Provide the [x, y] coordinate of the cell's center where the given text is located.  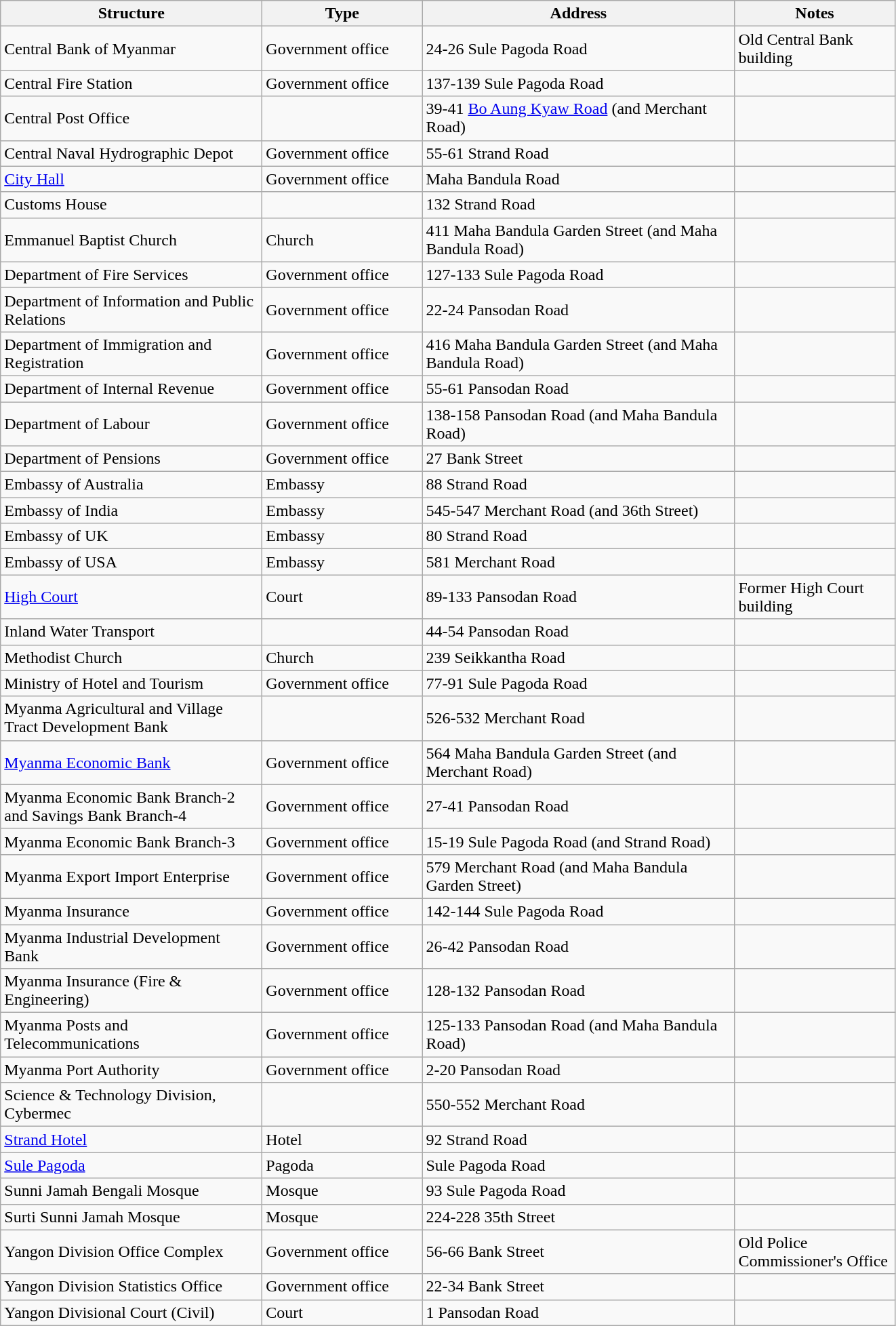
132 Strand Road [579, 205]
Science & Technology Division, Cybermec [131, 1105]
Hotel [342, 1140]
Strand Hotel [131, 1140]
128-132 Pansodan Road [579, 991]
545-547 Merchant Road (and 36th Street) [579, 510]
Old Central Bank building [815, 49]
Central Fire Station [131, 83]
Myanma Insurance [131, 911]
Department of Immigration and Registration [131, 354]
Myanma Economic Bank [131, 762]
Maha Bandula Road [579, 179]
Sule Pagoda [131, 1165]
Central Bank of Myanmar [131, 49]
88 Strand Road [579, 485]
1 Pansodan Road [579, 1312]
526-532 Merchant Road [579, 719]
Myanma Agricultural and Village Tract Development Bank [131, 719]
Sule Pagoda Road [579, 1165]
Yangon Divisional Court (Civil) [131, 1312]
Embassy of USA [131, 562]
Myanma Posts and Telecommunications [131, 1034]
55-61 Pansodan Road [579, 388]
142-144 Sule Pagoda Road [579, 911]
26-42 Pansodan Road [579, 946]
39-41 Bo Aung Kyaw Road (and Merchant Road) [579, 118]
Myanma Insurance (Fire & Engineering) [131, 991]
138-158 Pansodan Road (and Maha Bandula Road) [579, 423]
Ministry of Hotel and Tourism [131, 683]
Department of Fire Services [131, 275]
Address [579, 14]
22-24 Pansodan Road [579, 309]
Embassy of India [131, 510]
80 Strand Road [579, 536]
56-66 Bank Street [579, 1251]
22-34 Bank Street [579, 1287]
Yangon Division Office Complex [131, 1251]
Notes [815, 14]
Customs House [131, 205]
55-61 Strand Road [579, 153]
Sunni Jamah Bengali Mosque [131, 1191]
Myanma Export Import Enterprise [131, 876]
137-139 Sule Pagoda Road [579, 83]
77-91 Sule Pagoda Road [579, 683]
Central Post Office [131, 118]
581 Merchant Road [579, 562]
Pagoda [342, 1165]
Methodist Church [131, 658]
Yangon Division Statistics Office [131, 1287]
411 Maha Bandula Garden Street (and Maha Bandula Road) [579, 240]
579 Merchant Road (and Maha Bandula Garden Street) [579, 876]
Type [342, 14]
Inland Water Transport [131, 632]
City Hall [131, 179]
93 Sule Pagoda Road [579, 1191]
89-133 Pansodan Road [579, 597]
Structure [131, 14]
Myanma Economic Bank Branch-3 [131, 841]
Department of Internal Revenue [131, 388]
44-54 Pansodan Road [579, 632]
Department of Labour [131, 423]
92 Strand Road [579, 1140]
224-228 35th Street [579, 1217]
564 Maha Bandula Garden Street (and Merchant Road) [579, 762]
High Court [131, 597]
Myanma Industrial Development Bank [131, 946]
Surti Sunni Jamah Mosque [131, 1217]
550-552 Merchant Road [579, 1105]
239 Seikkantha Road [579, 658]
Emmanuel Baptist Church [131, 240]
15-19 Sule Pagoda Road (and Strand Road) [579, 841]
27 Bank Street [579, 459]
Myanma Economic Bank Branch-2 and Savings Bank Branch-4 [131, 807]
Central Naval Hydrographic Depot [131, 153]
Myanma Port Authority [131, 1070]
Embassy of UK [131, 536]
27-41 Pansodan Road [579, 807]
Department of Pensions [131, 459]
125-133 Pansodan Road (and Maha Bandula Road) [579, 1034]
Embassy of Australia [131, 485]
2-20 Pansodan Road [579, 1070]
127-133 Sule Pagoda Road [579, 275]
Old Police Commissioner's Office [815, 1251]
Former High Court building [815, 597]
24-26 Sule Pagoda Road [579, 49]
416 Maha Bandula Garden Street (and Maha Bandula Road) [579, 354]
Department of Information and Public Relations [131, 309]
